For the text-containing cell, return its midpoint in [X, Y] coordinate format. 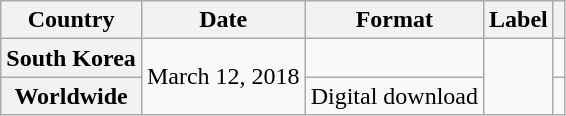
Country [72, 20]
Worldwide [72, 96]
Format [394, 20]
Label [518, 20]
Digital download [394, 96]
South Korea [72, 58]
Date [223, 20]
March 12, 2018 [223, 77]
